Capture the cell that displays the provided text and extract its (x, y) central coordinate. 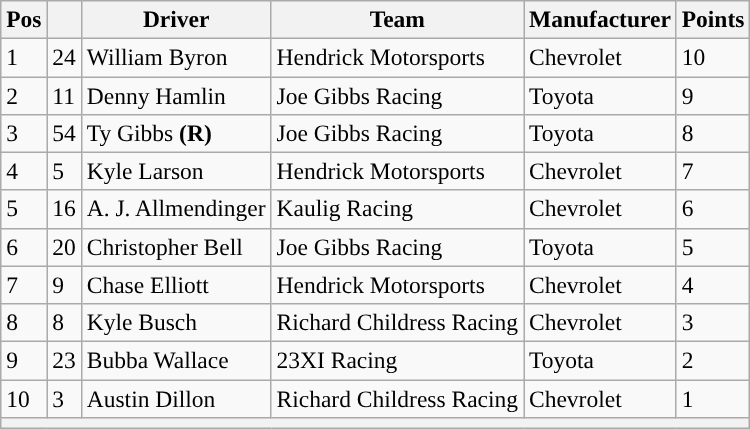
Team (397, 19)
Ty Gibbs (R) (176, 133)
Austin Dillon (176, 398)
16 (64, 209)
11 (64, 95)
Bubba Wallace (176, 360)
24 (64, 57)
23 (64, 360)
20 (64, 247)
Driver (176, 19)
Manufacturer (600, 19)
23XI Racing (397, 360)
Kyle Busch (176, 322)
Pos (24, 19)
Kyle Larson (176, 171)
Kaulig Racing (397, 209)
Christopher Bell (176, 247)
A. J. Allmendinger (176, 209)
Denny Hamlin (176, 95)
54 (64, 133)
William Byron (176, 57)
Points (713, 19)
Chase Elliott (176, 285)
